From the cell containing the given text, extract its center point as [X, Y] coordinate. 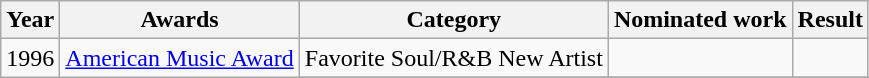
Year [30, 20]
Awards [180, 20]
Favorite Soul/R&B New Artist [454, 58]
Nominated work [700, 20]
Result [830, 20]
Category [454, 20]
1996 [30, 58]
American Music Award [180, 58]
